Search for the cell housing the specified text and yield its [X, Y] center coordinate. 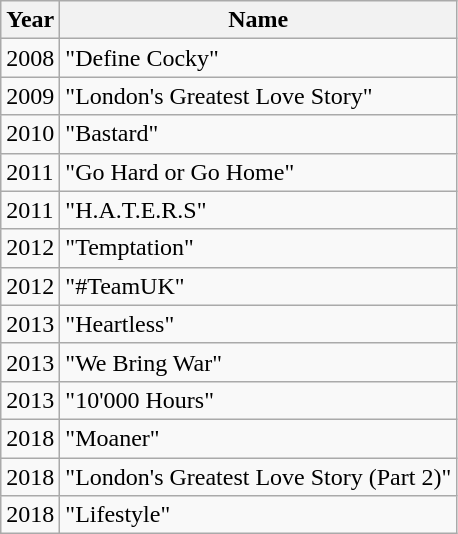
"We Bring War" [258, 362]
Year [30, 20]
"10'000 Hours" [258, 400]
"Lifestyle" [258, 515]
"#TeamUK" [258, 286]
Name [258, 20]
"Moaner" [258, 438]
"H.A.T.E.R.S" [258, 210]
"Go Hard or Go Home" [258, 172]
"Heartless" [258, 324]
2009 [30, 96]
2010 [30, 134]
"Define Cocky" [258, 58]
"Temptation" [258, 248]
"Bastard" [258, 134]
"London's Greatest Love Story (Part 2)" [258, 477]
2008 [30, 58]
"London's Greatest Love Story" [258, 96]
